Pinpoint the cell where the given text exists, returning its [X, Y] midpoint coordinate. 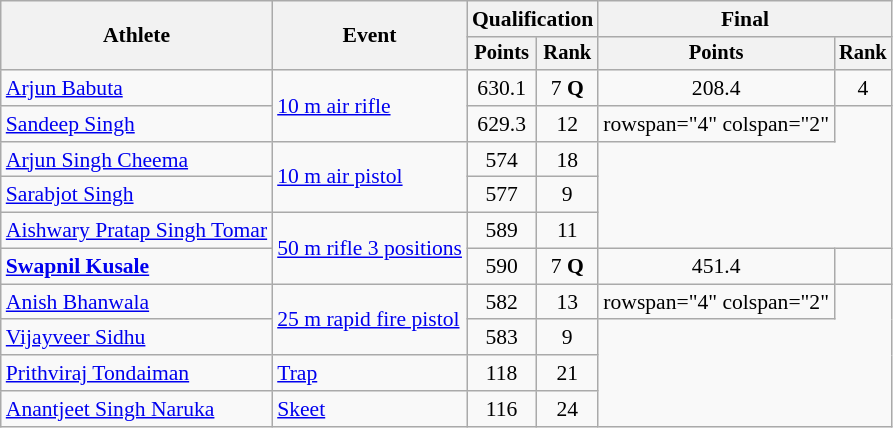
Vijayveer Sidhu [136, 338]
583 [502, 338]
Qualification [532, 19]
Trap [370, 373]
Event [370, 36]
582 [502, 302]
4 [863, 88]
Arjun Babuta [136, 88]
50 m rifle 3 positions [370, 248]
11 [567, 231]
10 m air rifle [370, 106]
Final [744, 19]
Athlete [136, 36]
118 [502, 373]
10 m air pistol [370, 178]
Skeet [370, 409]
21 [567, 373]
629.3 [502, 124]
589 [502, 231]
Anantjeet Singh Naruka [136, 409]
630.1 [502, 88]
12 [567, 124]
25 m rapid fire pistol [370, 320]
Swapnil Kusale [136, 267]
Sarabjot Singh [136, 195]
574 [502, 160]
13 [567, 302]
590 [502, 267]
Aishwary Pratap Singh Tomar [136, 231]
Anish Bhanwala [136, 302]
Prithviraj Tondaiman [136, 373]
451.4 [716, 267]
18 [567, 160]
116 [502, 409]
577 [502, 195]
Sandeep Singh [136, 124]
24 [567, 409]
Arjun Singh Cheema [136, 160]
208.4 [716, 88]
